Return the (X, Y) coordinate for the center point of the cell that contains the specified text.  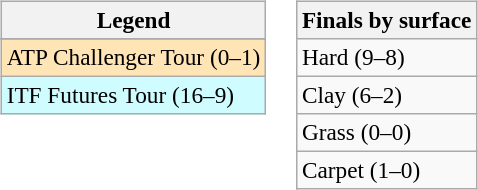
ATP Challenger Tour (0–1) (133, 57)
Grass (0–0) (387, 133)
Clay (6–2) (387, 95)
ITF Futures Tour (16–9) (133, 95)
Legend (133, 20)
Finals by surface (387, 20)
Carpet (1–0) (387, 171)
Hard (9–8) (387, 57)
